From the cell containing the given text, extract its center point as [X, Y] coordinate. 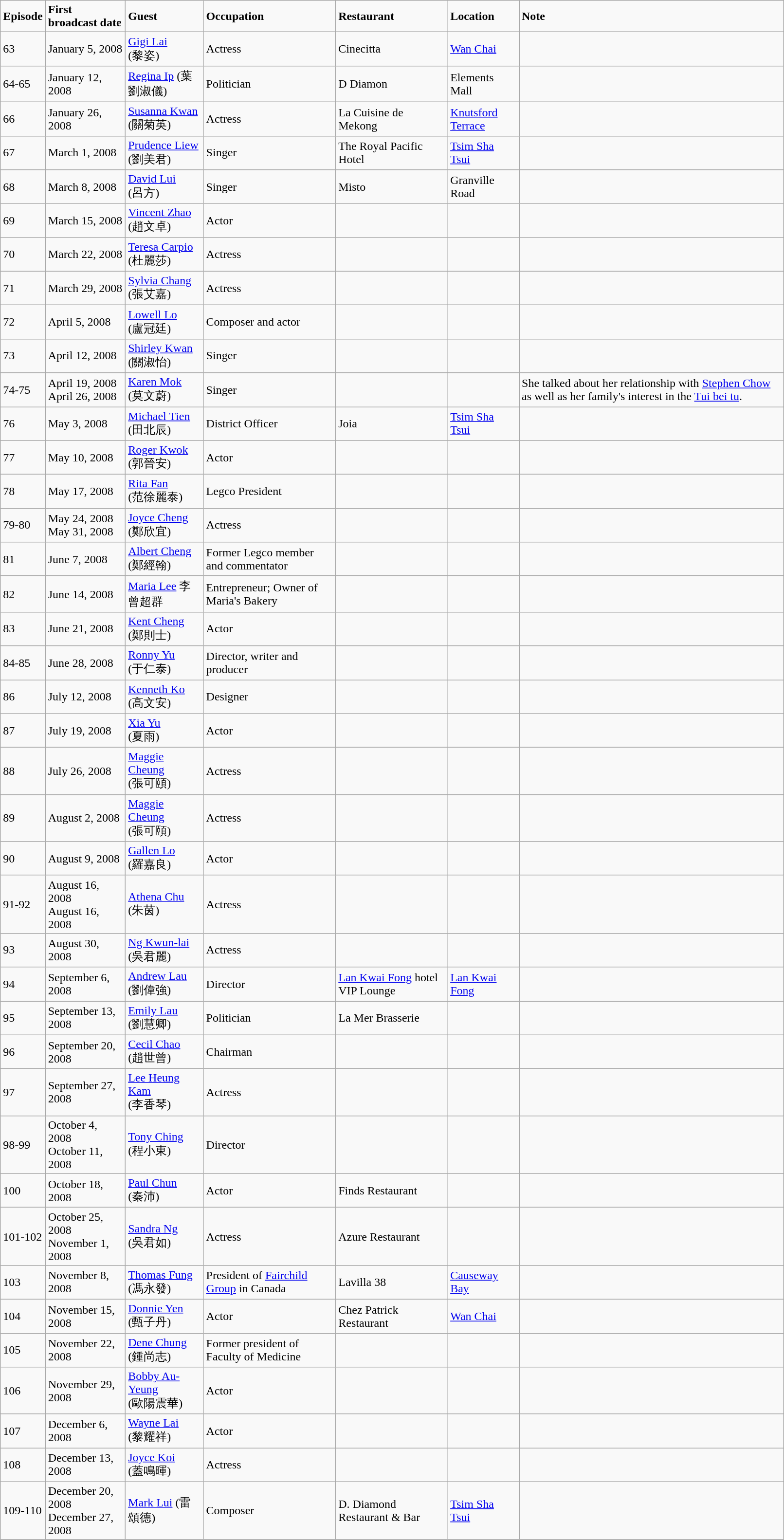
107 [23, 1431]
Azure Restaurant [392, 1236]
97 [23, 1092]
104 [23, 1316]
She talked about her relationship with Stephen Chow as well as her family's interest in the Tui bei tu. [651, 390]
Mark Lui (雷頌德) [164, 1511]
Prudence Liew (劉美君) [164, 153]
Michael Tien (田北辰) [164, 424]
September 27, 2008 [85, 1092]
109-110 [23, 1511]
105 [23, 1350]
March 1, 2008 [85, 153]
La Mer Brasserie [392, 1018]
Teresa Carpio (杜麗莎) [164, 255]
Sylvia Chang (張艾嘉) [164, 288]
91-92 [23, 904]
March 22, 2008 [85, 255]
November 15, 2008 [85, 1316]
January 12, 2008 [85, 84]
64-65 [23, 84]
Occupation [270, 17]
Susanna Kwan (關菊英) [164, 119]
May 10, 2008 [85, 458]
Former Legco member and commentator [270, 559]
August 30, 2008 [85, 950]
January 5, 2008 [85, 49]
98-99 [23, 1145]
September 6, 2008 [85, 984]
September 20, 2008 [85, 1052]
Emily Lau (劉慧卿) [164, 1018]
August 16, 2008August 16, 2008 [85, 904]
Tony Ching (程小東) [164, 1145]
Guest [164, 17]
89 [23, 818]
Composer and actor [270, 322]
Shirley Kwan (關淑怡) [164, 356]
Regina Ip (葉劉淑儀) [164, 84]
Roger Kwok (郭晉安) [164, 458]
83 [23, 629]
Cecil Chao (趙世曾) [164, 1052]
October 4, 2008October 11, 2008 [85, 1145]
March 29, 2008 [85, 288]
Joyce Koi (蓋鳴暉) [164, 1465]
Donnie Yen (甄子丹) [164, 1316]
Sandra Ng (吳君如) [164, 1236]
74-75 [23, 390]
Knutsford Terrace [484, 119]
D. Diamond Restaurant & Bar [392, 1511]
106 [23, 1391]
Episode [23, 17]
November 22, 2008 [85, 1350]
First broadcast date [85, 17]
Kenneth Ko (高文安) [164, 697]
Gallen Lo (羅嘉良) [164, 859]
Chairman [270, 1052]
103 [23, 1283]
Vincent Zhao (趙文卓) [164, 220]
Elements Mall [484, 84]
January 26, 2008 [85, 119]
D Diamon [392, 84]
December 20, 2008December 27, 2008 [85, 1511]
Finds Restaurant [392, 1191]
Designer [270, 697]
86 [23, 697]
81 [23, 559]
Lan Kwai Fong [484, 984]
June 21, 2008 [85, 629]
Xia Yu (夏雨) [164, 731]
Joia [392, 424]
June 28, 2008 [85, 663]
July 26, 2008 [85, 771]
May 17, 2008 [85, 492]
Kent Cheng (鄭則士) [164, 629]
84-85 [23, 663]
94 [23, 984]
Entrepreneur; Owner of Maria's Bakery [270, 594]
Ng Kwun-lai (吳君麗) [164, 950]
71 [23, 288]
66 [23, 119]
Bobby Au-Yeung (歐陽震華) [164, 1391]
La Cuisine de Mekong [392, 119]
63 [23, 49]
95 [23, 1018]
Andrew Lau (劉偉強) [164, 984]
Athena Chu (朱茵) [164, 904]
August 2, 2008 [85, 818]
101-102 [23, 1236]
Ronny Yu (于仁泰) [164, 663]
Restaurant [392, 17]
Gigi Lai (黎姿) [164, 49]
Lowell Lo (盧冠廷) [164, 322]
79-80 [23, 525]
Cinecitta [392, 49]
Director, writer and producer [270, 663]
April 19, 2008April 26, 2008 [85, 390]
November 8, 2008 [85, 1283]
93 [23, 950]
Lan Kwai Fong hotel VIP Lounge [392, 984]
Chez Patrick Restaurant [392, 1316]
Granville Road [484, 187]
October 18, 2008 [85, 1191]
May 24, 2008May 31, 2008 [85, 525]
69 [23, 220]
Dene Chung (鍾尚志) [164, 1350]
Albert Cheng (鄭經翰) [164, 559]
December 6, 2008 [85, 1431]
June 7, 2008 [85, 559]
108 [23, 1465]
Maria Lee 李曾超群 [164, 594]
July 12, 2008 [85, 697]
Joyce Cheng (鄭欣宜) [164, 525]
87 [23, 731]
82 [23, 594]
District Officer [270, 424]
Paul Chun (秦沛) [164, 1191]
100 [23, 1191]
73 [23, 356]
Note [651, 17]
Location [484, 17]
Lavilla 38 [392, 1283]
October 25, 2008November 1, 2008 [85, 1236]
78 [23, 492]
June 14, 2008 [85, 594]
Lee Heung Kam (李香琴) [164, 1092]
November 29, 2008 [85, 1391]
77 [23, 458]
December 13, 2008 [85, 1465]
David Lui (呂方) [164, 187]
Legco President [270, 492]
March 15, 2008 [85, 220]
Causeway Bay [484, 1283]
70 [23, 255]
67 [23, 153]
88 [23, 771]
68 [23, 187]
March 8, 2008 [85, 187]
May 3, 2008 [85, 424]
Rita Fan (范徐麗泰) [164, 492]
Thomas Fung (馮永發) [164, 1283]
July 19, 2008 [85, 731]
President of Fairchild Group in Canada [270, 1283]
August 9, 2008 [85, 859]
September 13, 2008 [85, 1018]
Composer [270, 1511]
96 [23, 1052]
72 [23, 322]
The Royal Pacific Hotel [392, 153]
April 5, 2008 [85, 322]
90 [23, 859]
76 [23, 424]
Karen Mok (莫文蔚) [164, 390]
Former president of Faculty of Medicine [270, 1350]
Wayne Lai (黎耀祥) [164, 1431]
Misto [392, 187]
April 12, 2008 [85, 356]
